Locate the cell with the specified text and output its [x, y] center coordinate. 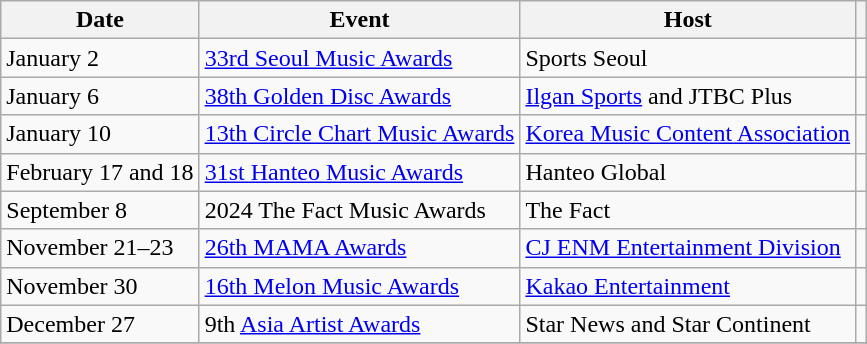
December 27 [100, 324]
Host [688, 20]
Ilgan Sports and JTBC Plus [688, 96]
January 6 [100, 96]
Hanteo Global [688, 172]
CJ ENM Entertainment Division [688, 248]
38th Golden Disc Awards [360, 96]
13th Circle Chart Music Awards [360, 134]
Event [360, 20]
31st Hanteo Music Awards [360, 172]
33rd Seoul Music Awards [360, 58]
9th Asia Artist Awards [360, 324]
26th MAMA Awards [360, 248]
January 10 [100, 134]
2024 The Fact Music Awards [360, 210]
Star News and Star Continent [688, 324]
Sports Seoul [688, 58]
16th Melon Music Awards [360, 286]
Date [100, 20]
Kakao Entertainment [688, 286]
January 2 [100, 58]
November 21–23 [100, 248]
Korea Music Content Association [688, 134]
September 8 [100, 210]
February 17 and 18 [100, 172]
November 30 [100, 286]
The Fact [688, 210]
